Pinpoint the cell where the given text exists, returning its (x, y) midpoint coordinate. 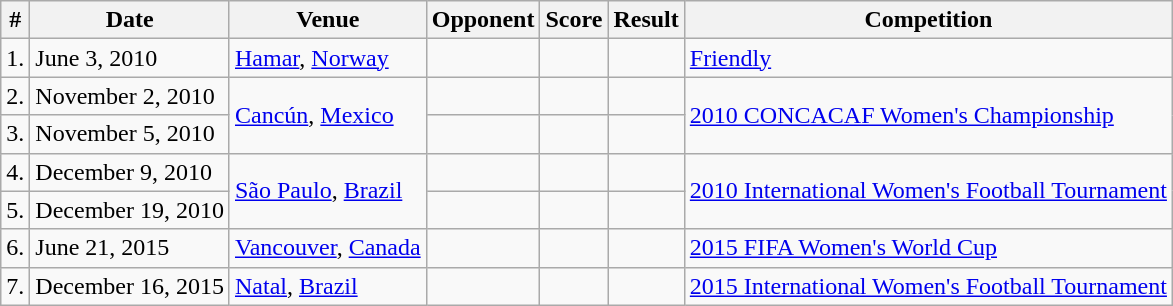
December 16, 2015 (130, 286)
3. (16, 134)
6. (16, 248)
June 3, 2010 (130, 58)
2015 International Women's Football Tournament (928, 286)
2015 FIFA Women's World Cup (928, 248)
November 5, 2010 (130, 134)
Vancouver, Canada (328, 248)
# (16, 20)
December 9, 2010 (130, 172)
2010 CONCACAF Women's Championship (928, 115)
Date (130, 20)
1. (16, 58)
December 19, 2010 (130, 210)
Hamar, Norway (328, 58)
Result (646, 20)
4. (16, 172)
São Paulo, Brazil (328, 191)
Cancún, Mexico (328, 115)
Venue (328, 20)
Friendly (928, 58)
Opponent (483, 20)
2. (16, 96)
Competition (928, 20)
Score (574, 20)
7. (16, 286)
June 21, 2015 (130, 248)
2010 International Women's Football Tournament (928, 191)
5. (16, 210)
November 2, 2010 (130, 96)
Natal, Brazil (328, 286)
